For the text-containing cell, return its midpoint in (x, y) coordinate format. 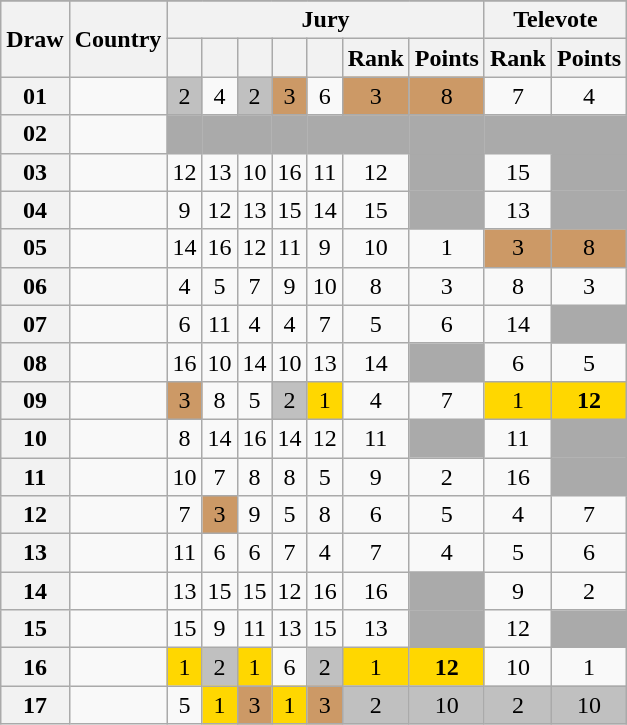
03 (35, 172)
08 (35, 362)
Jury (326, 20)
17 (35, 705)
04 (35, 210)
07 (35, 324)
Draw (35, 39)
Televote (555, 20)
02 (35, 134)
01 (35, 96)
09 (35, 400)
05 (35, 248)
06 (35, 286)
Country (118, 39)
